From the cell containing the given text, extract its center point as (x, y) coordinate. 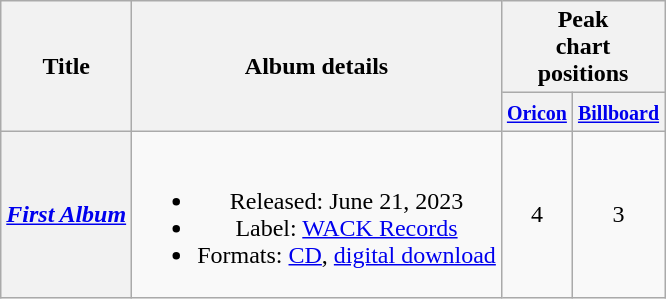
Released: June 21, 2023Label: WACK RecordsFormats: CD, digital download (317, 214)
First Album (66, 214)
Album details (317, 66)
Billboard (618, 112)
4 (536, 214)
Oricon (536, 112)
Title (66, 66)
3 (618, 214)
Peak chart positions (582, 47)
